Determine the (x, y) coordinate at the center of the cell enclosing the given text.  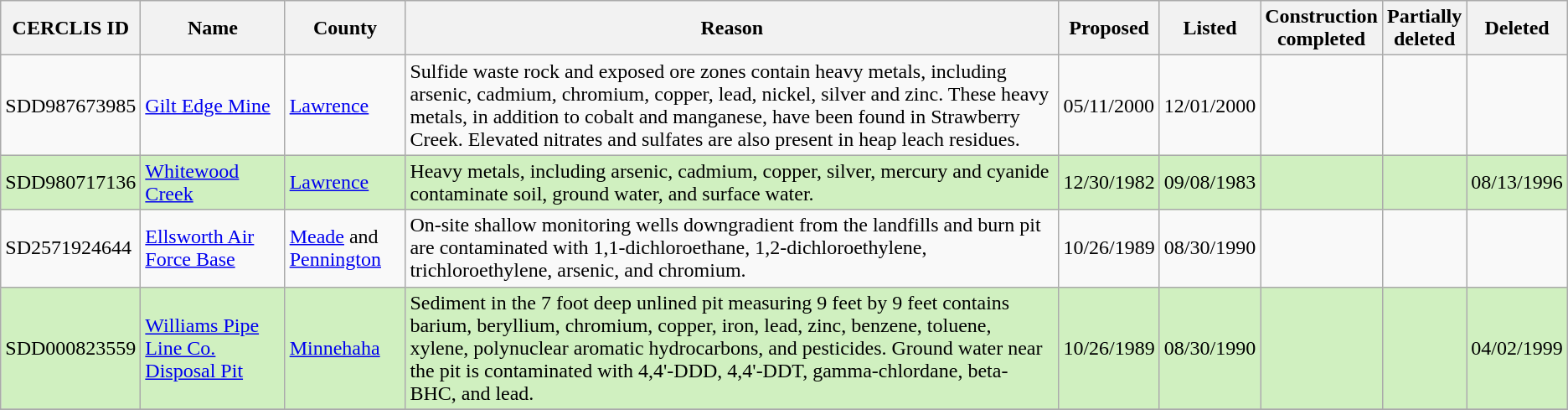
Meade and Pennington (345, 248)
04/02/1999 (1517, 348)
Minnehaha (345, 348)
Williams Pipe Line Co. Disposal Pit (213, 348)
Reason (732, 29)
County (345, 29)
Gilt Edge Mine (213, 106)
Deleted (1517, 29)
12/01/2000 (1210, 106)
Ellsworth Air Force Base (213, 248)
05/11/2000 (1109, 106)
SDD980717136 (70, 183)
08/13/1996 (1517, 183)
Name (213, 29)
CERCLIS ID (70, 29)
SDD987673985 (70, 106)
Heavy metals, including arsenic, cadmium, copper, silver, mercury and cyanide contaminate soil, ground water, and surface water. (732, 183)
09/08/1983 (1210, 183)
Proposed (1109, 29)
Whitewood Creek (213, 183)
Partiallydeleted (1424, 29)
Constructioncompleted (1322, 29)
12/30/1982 (1109, 183)
SDD000823559 (70, 348)
SD2571924644 (70, 248)
Listed (1210, 29)
